Output the [X, Y] coordinate of the center of the cell containing the given text.  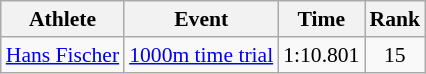
Time [321, 19]
1000m time trial [201, 55]
15 [394, 55]
Rank [394, 19]
1:10.801 [321, 55]
Hans Fischer [62, 55]
Event [201, 19]
Athlete [62, 19]
